Pinpoint the cell where the given text exists, returning its [x, y] midpoint coordinate. 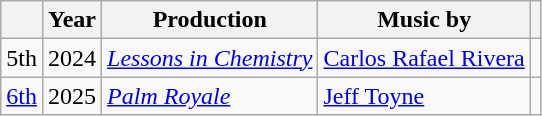
Jeff Toyne [424, 96]
2025 [72, 96]
Music by [424, 20]
Carlos Rafael Rivera [424, 58]
Palm Royale [210, 96]
Lessons in Chemistry [210, 58]
Production [210, 20]
Year [72, 20]
2024 [72, 58]
6th [22, 96]
5th [22, 58]
